Search for the cell housing the specified text and yield its (X, Y) center coordinate. 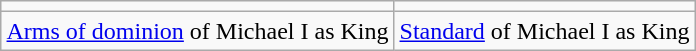
Standard of Michael I as King (544, 31)
Arms of dominion of Michael I as King (198, 31)
